Search for the cell housing the specified text and yield its [x, y] center coordinate. 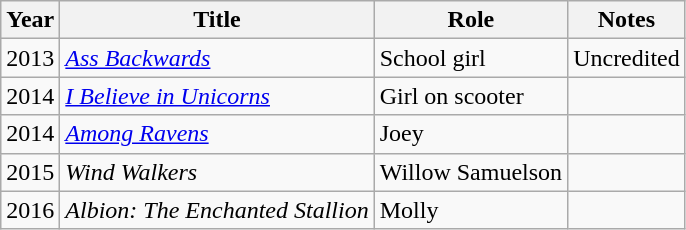
I Believe in Unicorns [217, 96]
Molly [470, 210]
Notes [627, 20]
Role [470, 20]
2013 [30, 58]
Title [217, 20]
Uncredited [627, 58]
Wind Walkers [217, 172]
Among Ravens [217, 134]
Joey [470, 134]
Ass Backwards [217, 58]
Willow Samuelson [470, 172]
2015 [30, 172]
Girl on scooter [470, 96]
School girl [470, 58]
Albion: The Enchanted Stallion [217, 210]
Year [30, 20]
2016 [30, 210]
